Identify which cell holds the provided text, then report its [X, Y] central coordinate. 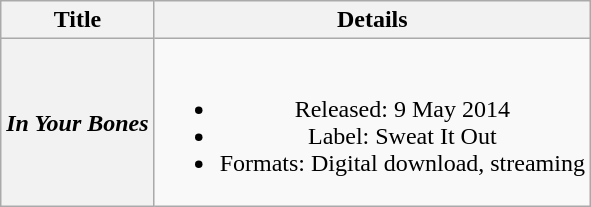
Title [78, 20]
In Your Bones [78, 122]
Released: 9 May 2014Label: Sweat It OutFormats: Digital download, streaming [372, 122]
Details [372, 20]
